Capture the cell that displays the provided text and extract its [x, y] central coordinate. 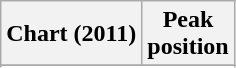
Peakposition [188, 34]
Chart (2011) [72, 34]
